Find where the given text appears and provide that cell's center as [x, y] coordinate. 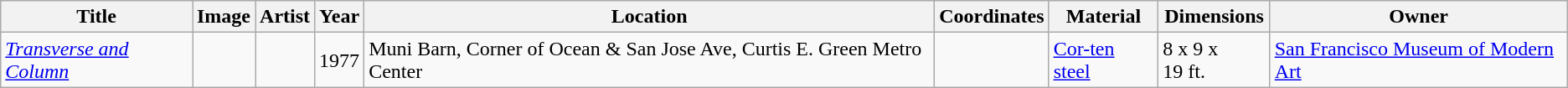
Coordinates [992, 17]
Transverse and Column [97, 60]
Dimensions [1215, 17]
Cor-ten steel [1104, 60]
8 x 9 x 19 ft. [1215, 60]
Year [340, 17]
Owner [1419, 17]
Artist [285, 17]
Title [97, 17]
Image [224, 17]
1977 [340, 60]
Location [650, 17]
Material [1104, 17]
Muni Barn, Corner of Ocean & San Jose Ave, Curtis E. Green Metro Center [650, 60]
San Francisco Museum of Modern Art [1419, 60]
